Identify which cell holds the provided text, then report its [X, Y] central coordinate. 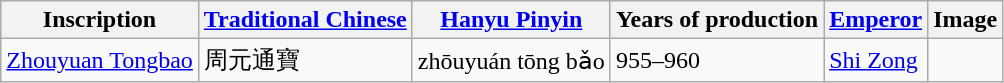
955–960 [716, 60]
Inscription [100, 20]
周元通寶 [305, 60]
Zhouyuan Tongbao [100, 60]
zhōuyuán tōng bǎo [511, 60]
Image [966, 20]
Hanyu Pinyin [511, 20]
Traditional Chinese [305, 20]
Emperor [876, 20]
Shi Zong [876, 60]
Years of production [716, 20]
